Provide the [x, y] coordinate of the cell's center where the given text is located.  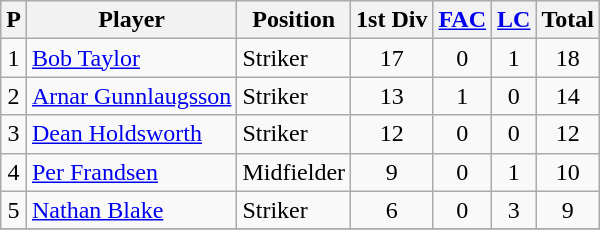
Nathan Blake [131, 210]
14 [568, 96]
Dean Holdsworth [131, 134]
Midfielder [294, 172]
Total [568, 20]
4 [14, 172]
10 [568, 172]
Position [294, 20]
13 [392, 96]
Arnar Gunnlaugsson [131, 96]
5 [14, 210]
6 [392, 210]
1st Div [392, 20]
18 [568, 58]
FAC [462, 20]
LC [514, 20]
P [14, 20]
Bob Taylor [131, 58]
2 [14, 96]
Player [131, 20]
Per Frandsen [131, 172]
17 [392, 58]
